Output the [x, y] coordinate of the center of the cell containing the given text.  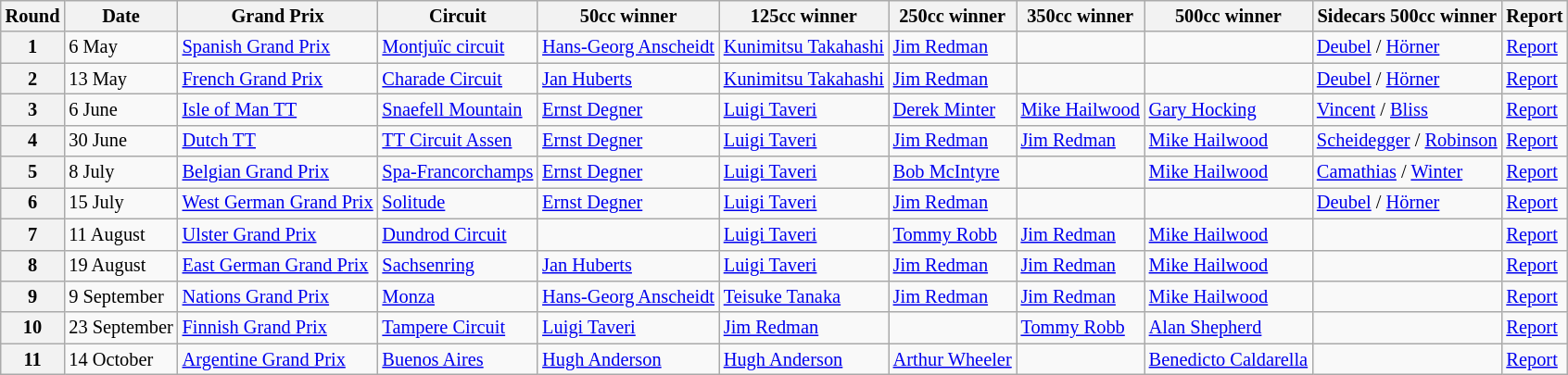
Charade Circuit [458, 79]
Sidecars 500cc winner [1407, 16]
Camathias / Winter [1407, 172]
Date [120, 16]
Spanish Grand Prix [278, 47]
Gary Hocking [1229, 109]
13 May [120, 79]
7 [33, 234]
500cc winner [1229, 16]
Benedicto Caldarella [1229, 359]
9 [33, 296]
Spa-Francorchamps [458, 172]
Finnish Grand Prix [278, 328]
6 May [120, 47]
West German Grand Prix [278, 203]
East German Grand Prix [278, 266]
Sachsenring [458, 266]
9 September [120, 296]
8 July [120, 172]
Nations Grand Prix [278, 296]
Circuit [458, 16]
Grand Prix [278, 16]
50cc winner [628, 16]
5 [33, 172]
Snaefell Mountain [458, 109]
350cc winner [1081, 16]
10 [33, 328]
14 October [120, 359]
11 August [120, 234]
Monza [458, 296]
Scheidegger / Robinson [1407, 141]
Ulster Grand Prix [278, 234]
Belgian Grand Prix [278, 172]
250cc winner [953, 16]
1 [33, 47]
3 [33, 109]
Arthur Wheeler [953, 359]
15 July [120, 203]
19 August [120, 266]
TT Circuit Assen [458, 141]
Round [33, 16]
6 June [120, 109]
23 September [120, 328]
8 [33, 266]
Vincent / Bliss [1407, 109]
Dundrod Circuit [458, 234]
4 [33, 141]
Teisuke Tanaka [804, 296]
125cc winner [804, 16]
Montjuïc circuit [458, 47]
Dutch TT [278, 141]
6 [33, 203]
French Grand Prix [278, 79]
Alan Shepherd [1229, 328]
Derek Minter [953, 109]
30 June [120, 141]
Solitude [458, 203]
Isle of Man TT [278, 109]
11 [33, 359]
Bob McIntyre [953, 172]
Buenos Aires [458, 359]
Tampere Circuit [458, 328]
Argentine Grand Prix [278, 359]
2 [33, 79]
